Detect which cell encompasses the target text, then output its (x, y) center coordinate. 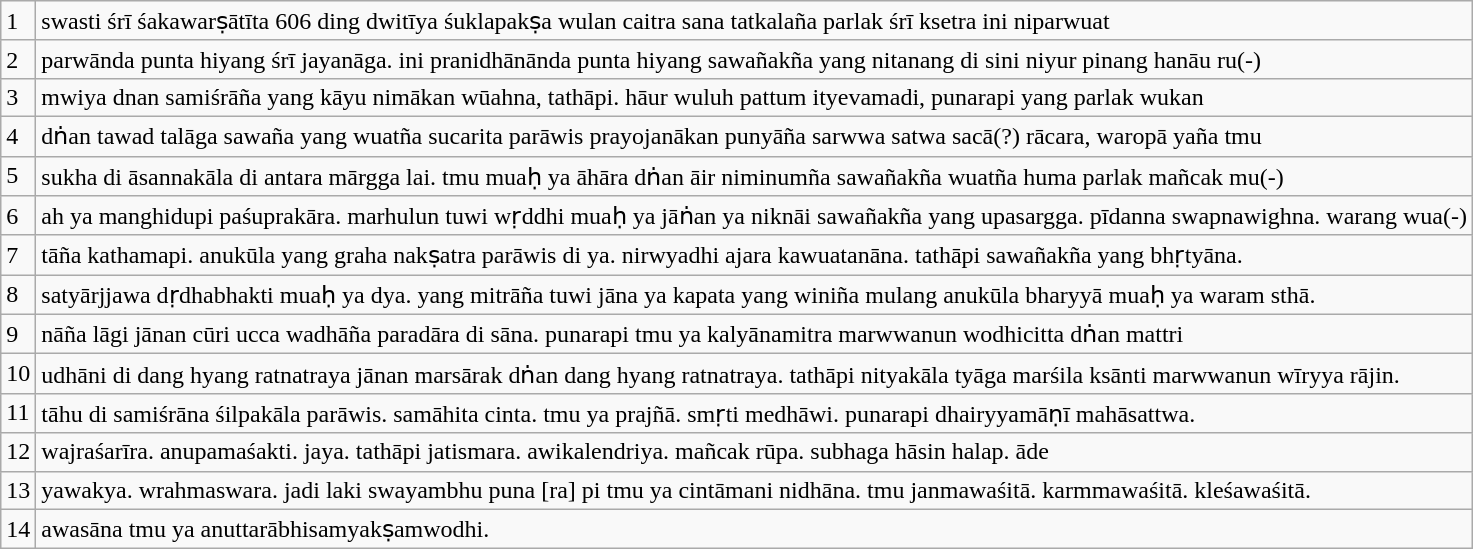
wajraśarīra. anupamaśakti. jaya. tathāpi jatismara. awikalendriya. mañcak rūpa. subhaga hāsin halap. āde (754, 452)
udhāni di dang hyang ratnatraya jānan marsārak dṅan dang hyang ratnatraya. tathāpi nityakāla tyāga marśila ksānti marwwanun wīryya rājin. (754, 374)
parwānda punta hiyang śrī jayanāga. ini pranidhānānda punta hiyang sawañakña yang nitanang di sini niyur pinang hanāu ru(-) (754, 59)
yawakya. wrahmaswara. jadi laki swayambhu puna [ra] pi tmu ya cintāmani nidhāna. tmu janmawaśitā. karmmawaśitā. kleśawaśitā. (754, 490)
4 (18, 136)
1 (18, 21)
12 (18, 452)
satyārjjawa dṛdhabhakti muaḥ ya dya. yang mitrāña tuwi jāna ya kapata yang winiña mulang anukūla bharyyā muaḥ ya waram sthā. (754, 295)
swasti śrī śakawarṣātīta 606 ding dwitīya śuklapakṣa wulan caitra sana tatkalaña parlak śrī ksetra ini niparwuat (754, 21)
ah ya manghidupi paśuprakāra. marhulun tuwi wṛddhi muaḥ ya jāṅan ya niknāi sawañakña yang upasargga. pīdanna swapnawighna. warang wua(-) (754, 216)
7 (18, 255)
6 (18, 216)
tāña kathamapi. anukūla yang graha nakṣatra parāwis di ya. nirwyadhi ajara kawuatanāna. tathāpi sawañakña yang bhṛtyāna. (754, 255)
13 (18, 490)
5 (18, 176)
11 (18, 413)
10 (18, 374)
awasāna tmu ya anuttarābhisamyakṣamwodhi. (754, 529)
tāhu di samiśrāna śilpakāla parāwis. samāhita cinta. tmu ya prajñā. smṛti medhāwi. punarapi dhairyyamāṇī mahāsattwa. (754, 413)
8 (18, 295)
nāña lāgi jānan cūri ucca wadhāña paradāra di sāna. punarapi tmu ya kalyānamitra marwwanun wodhicitta dṅan mattri (754, 334)
3 (18, 97)
dṅan tawad talāga sawaña yang wuatña sucarita parāwis prayojanākan punyāña sarwwa satwa sacā(?) rācara, waropā yaña tmu (754, 136)
14 (18, 529)
9 (18, 334)
mwiya dnan samiśrāña yang kāyu nimākan wūahna, tathāpi. hāur wuluh pattum ityevamadi, punarapi yang parlak wukan (754, 97)
sukha di āsannakāla di antara mārgga lai. tmu muaḥ ya āhāra dṅan āir niminumña sawañakña wuatña huma parlak mañcak mu(-) (754, 176)
2 (18, 59)
